Provide the [X, Y] coordinate of the cell's center where the given text is located.  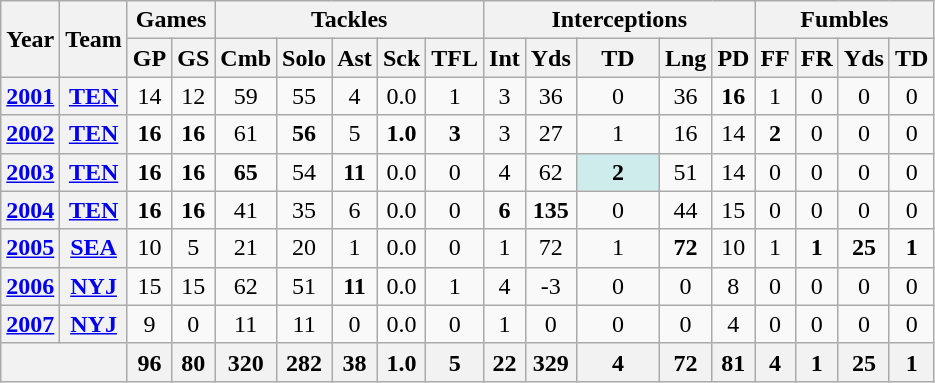
96 [149, 362]
Fumbles [844, 20]
44 [685, 210]
56 [304, 134]
Team [94, 39]
320 [246, 362]
2007 [30, 324]
135 [550, 210]
Ast [355, 58]
12 [194, 96]
FR [816, 58]
59 [246, 96]
PD [734, 58]
2005 [30, 248]
61 [246, 134]
Interceptions [620, 20]
Int [505, 58]
GS [194, 58]
Lng [685, 58]
2004 [30, 210]
Sck [401, 58]
TFL [455, 58]
54 [304, 172]
41 [246, 210]
81 [734, 362]
21 [246, 248]
Cmb [246, 58]
FF [775, 58]
38 [355, 362]
22 [505, 362]
9 [149, 324]
35 [304, 210]
80 [194, 362]
2002 [30, 134]
2003 [30, 172]
Tackles [350, 20]
282 [304, 362]
2001 [30, 96]
8 [734, 286]
329 [550, 362]
55 [304, 96]
SEA [94, 248]
GP [149, 58]
27 [550, 134]
Games [170, 20]
65 [246, 172]
2006 [30, 286]
Year [30, 39]
Solo [304, 58]
-3 [550, 286]
20 [304, 248]
